Locate the cell with the specified text and output its [x, y] center coordinate. 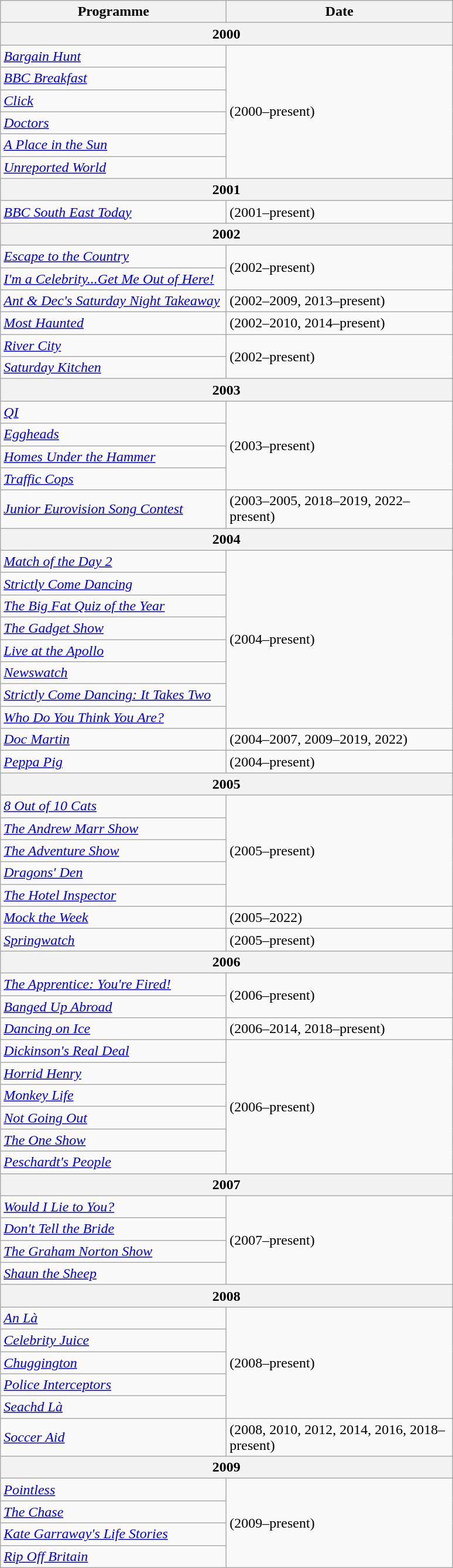
The Big Fat Quiz of the Year [114, 606]
(2006–2014, 2018–present) [339, 1029]
Saturday Kitchen [114, 368]
Peppa Pig [114, 762]
Pointless [114, 1490]
Dickinson's Real Deal [114, 1051]
Chuggington [114, 1363]
2008 [227, 1296]
The Hotel Inspector [114, 895]
(2003–present) [339, 445]
Strictly Come Dancing: It Takes Two [114, 695]
Most Haunted [114, 323]
Springwatch [114, 940]
Dancing on Ice [114, 1029]
(2008–present) [339, 1362]
A Place in the Sun [114, 145]
The One Show [114, 1140]
Eggheads [114, 434]
Doc Martin [114, 740]
Date [339, 12]
QI [114, 412]
Ant & Dec's Saturday Night Takeaway [114, 301]
2009 [227, 1467]
Programme [114, 12]
(2003–2005, 2018–2019, 2022–present) [339, 509]
Who Do You Think You Are? [114, 717]
(2002–2009, 2013–present) [339, 301]
2004 [227, 539]
Dragons' Den [114, 873]
Click [114, 101]
2007 [227, 1184]
2006 [227, 962]
Match of the Day 2 [114, 561]
(2000–present) [339, 112]
Kate Garraway's Life Stories [114, 1534]
Doctors [114, 123]
8 Out of 10 Cats [114, 806]
(2001–present) [339, 212]
The Graham Norton Show [114, 1251]
(2007–present) [339, 1240]
Strictly Come Dancing [114, 583]
An Là [114, 1318]
2003 [227, 390]
Banged Up Abroad [114, 1006]
Monkey Life [114, 1096]
(2002–2010, 2014–present) [339, 323]
The Chase [114, 1512]
The Apprentice: You're Fired! [114, 984]
Junior Eurovision Song Contest [114, 509]
The Adventure Show [114, 851]
2002 [227, 234]
Bargain Hunt [114, 56]
BBC South East Today [114, 212]
The Andrew Marr Show [114, 828]
(2004–2007, 2009–2019, 2022) [339, 740]
Shaun the Sheep [114, 1273]
Escape to the Country [114, 256]
2001 [227, 189]
(2008, 2010, 2012, 2014, 2016, 2018–present) [339, 1437]
Seachd Là [114, 1407]
(2009–present) [339, 1523]
(2005–2022) [339, 917]
Peschardt's People [114, 1162]
Soccer Aid [114, 1437]
Mock the Week [114, 917]
Police Interceptors [114, 1385]
Traffic Cops [114, 479]
Live at the Apollo [114, 651]
2000 [227, 34]
Newswatch [114, 673]
Horrid Henry [114, 1073]
Celebrity Juice [114, 1340]
Unreported World [114, 167]
BBC Breakfast [114, 78]
2005 [227, 784]
Would I Lie to You? [114, 1207]
River City [114, 346]
Rip Off Britain [114, 1556]
Don't Tell the Bride [114, 1229]
Not Going Out [114, 1118]
Homes Under the Hammer [114, 457]
I'm a Celebrity...Get Me Out of Here! [114, 279]
The Gadget Show [114, 628]
